From the cell containing the given text, extract its center point as (X, Y) coordinate. 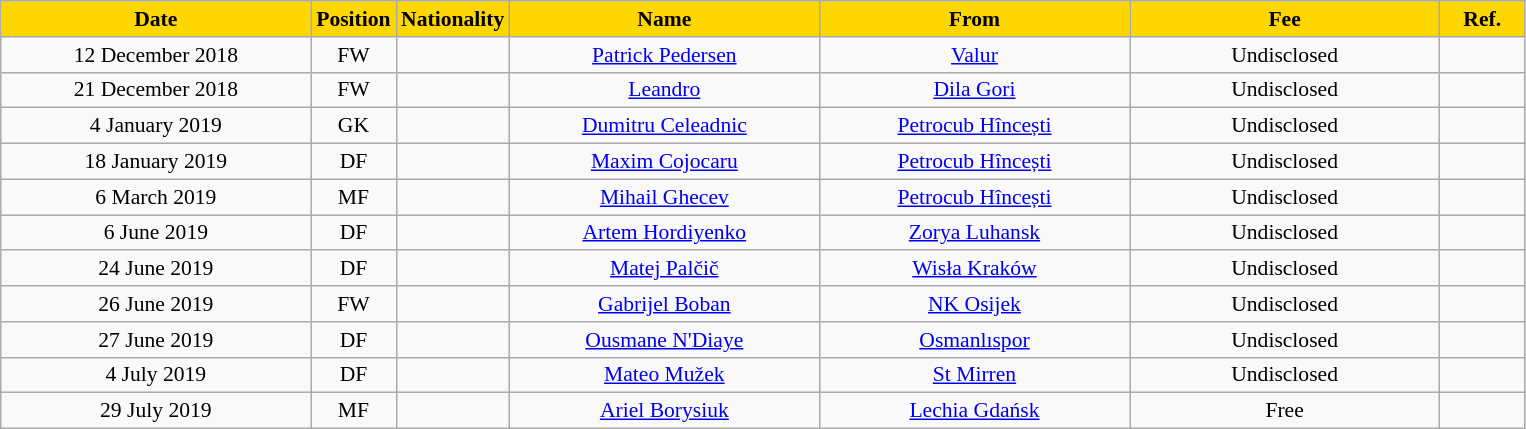
Maxim Cojocaru (664, 162)
6 March 2019 (156, 197)
Leandro (664, 90)
Fee (1285, 19)
From (974, 19)
Valur (974, 55)
Patrick Pedersen (664, 55)
Gabrijel Boban (664, 304)
29 July 2019 (156, 411)
Lechia Gdańsk (974, 411)
Nationality (452, 19)
Dila Gori (974, 90)
12 December 2018 (156, 55)
Mateo Mužek (664, 375)
Wisła Kraków (974, 269)
4 January 2019 (156, 126)
Free (1285, 411)
Ariel Borysiuk (664, 411)
Ousmane N'Diaye (664, 340)
18 January 2019 (156, 162)
Dumitru Celeadnic (664, 126)
Date (156, 19)
Ref. (1482, 19)
NK Osijek (974, 304)
Osmanlıspor (974, 340)
4 July 2019 (156, 375)
26 June 2019 (156, 304)
27 June 2019 (156, 340)
Position (354, 19)
Zorya Luhansk (974, 233)
24 June 2019 (156, 269)
St Mirren (974, 375)
Matej Palčič (664, 269)
21 December 2018 (156, 90)
Name (664, 19)
Mihail Ghecev (664, 197)
6 June 2019 (156, 233)
Artem Hordiyenko (664, 233)
GK (354, 126)
